Provide the (x, y) coordinate of the cell's center where the given text is located.  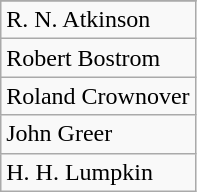
Robert Bostrom (98, 58)
Roland Crownover (98, 96)
H. H. Lumpkin (98, 172)
R. N. Atkinson (98, 20)
John Greer (98, 134)
